Output the [X, Y] coordinate of the center of the cell containing the given text.  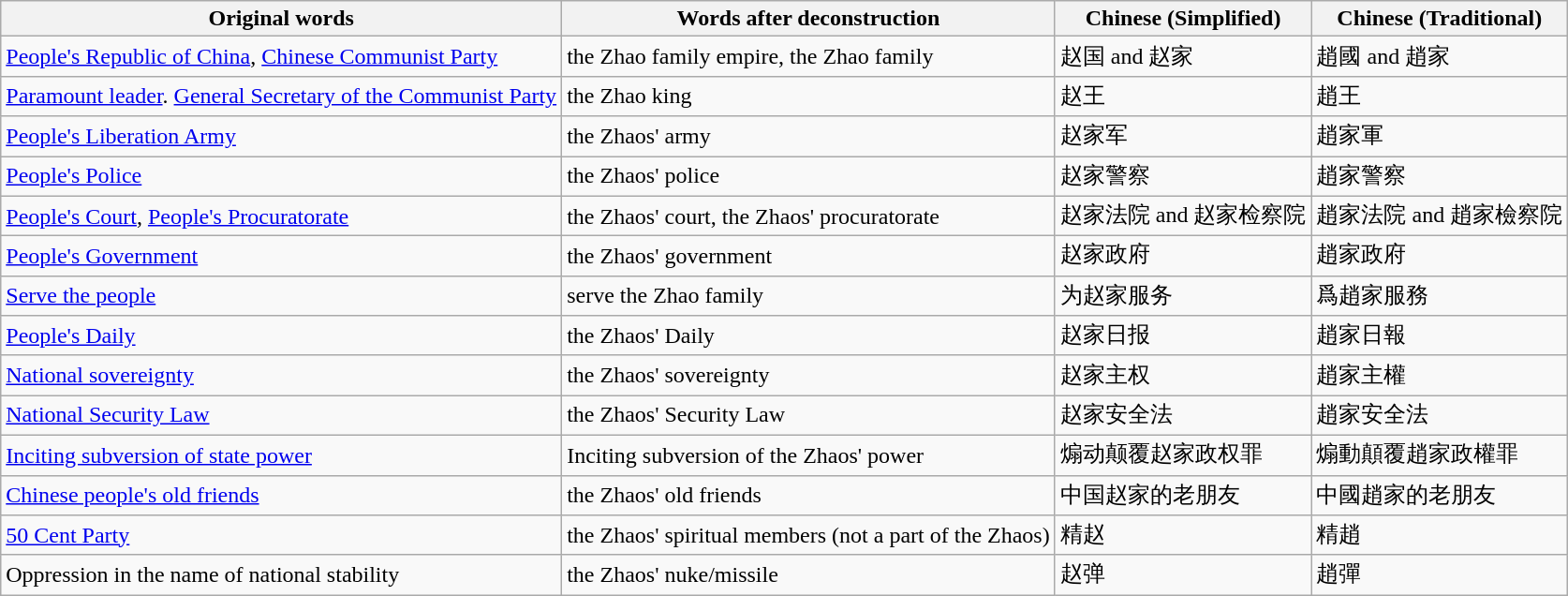
赵家日报 [1183, 335]
National sovereignty [281, 375]
趙家警察 [1440, 176]
the Zhaos' nuke/missile [809, 575]
Oppression in the name of national stability [281, 575]
赵家法院 and 赵家检察院 [1183, 216]
精赵 [1183, 536]
趙家日報 [1440, 335]
serve the Zhao family [809, 296]
the Zhao king [809, 96]
趙家主權 [1440, 375]
the Zhaos' spiritual members (not a part of the Zhaos) [809, 536]
煽动颠覆赵家政权罪 [1183, 455]
the Zhaos' Daily [809, 335]
Chinese (Simplified) [1183, 19]
趙家軍 [1440, 137]
煽動顛覆趙家政權罪 [1440, 455]
赵国 and 赵家 [1183, 56]
50 Cent Party [281, 536]
趙彈 [1440, 575]
the Zhaos' old friends [809, 495]
赵弹 [1183, 575]
People's Daily [281, 335]
Chinese people's old friends [281, 495]
精趙 [1440, 536]
Inciting subversion of the Zhaos' power [809, 455]
赵家军 [1183, 137]
Words after deconstruction [809, 19]
为赵家服务 [1183, 296]
the Zhaos' government [809, 257]
Serve the people [281, 296]
赵家主权 [1183, 375]
National Security Law [281, 416]
趙國 and 趙家 [1440, 56]
赵家安全法 [1183, 416]
the Zhaos' court, the Zhaos' procuratorate [809, 216]
趙家安全法 [1440, 416]
Inciting subversion of state power [281, 455]
趙王 [1440, 96]
the Zhaos' sovereignty [809, 375]
爲趙家服務 [1440, 296]
the Zhaos' police [809, 176]
赵家警察 [1183, 176]
People's Police [281, 176]
People's Liberation Army [281, 137]
People's Government [281, 257]
the Zhaos' Security Law [809, 416]
People's Republic of China, Chinese Communist Party [281, 56]
中國趙家的老朋友 [1440, 495]
the Zhaos' army [809, 137]
中国赵家的老朋友 [1183, 495]
the Zhao family empire, the Zhao family [809, 56]
赵家政府 [1183, 257]
赵王 [1183, 96]
趙家法院 and 趙家檢察院 [1440, 216]
Chinese (Traditional) [1440, 19]
People's Court, People's Procuratorate [281, 216]
Original words [281, 19]
Paramount leader. General Secretary of the Communist Party [281, 96]
趙家政府 [1440, 257]
